Return (x, y) of the center of cell containing provided text 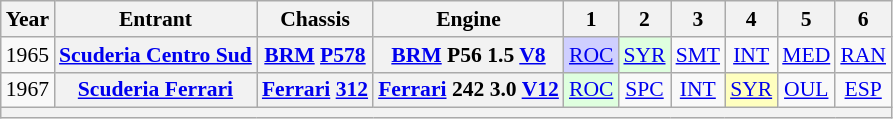
BRM P578 (315, 55)
Chassis (315, 19)
Scuderia Centro Sud (156, 55)
RAN (863, 55)
Entrant (156, 19)
3 (698, 19)
4 (751, 19)
MED (806, 55)
Ferrari 242 3.0 V12 (468, 90)
5 (806, 19)
OUL (806, 90)
2 (644, 19)
SPC (644, 90)
6 (863, 19)
SMT (698, 55)
1965 (28, 55)
Year (28, 19)
BRM P56 1.5 V8 (468, 55)
Ferrari 312 (315, 90)
1967 (28, 90)
1 (592, 19)
Scuderia Ferrari (156, 90)
ESP (863, 90)
Engine (468, 19)
